Scan for the cell matching the given text and deliver its [x, y] coordinate at center. 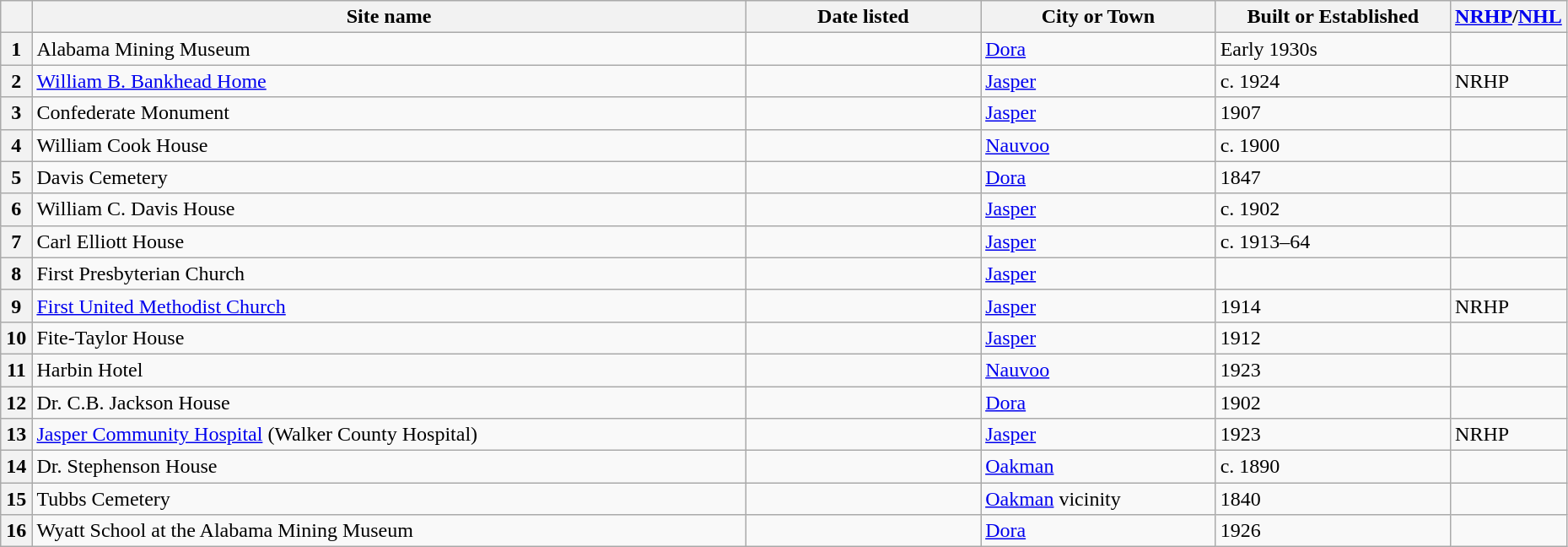
c. 1900 [1333, 145]
Tubbs Cemetery [389, 499]
12 [17, 403]
11 [17, 370]
Dr. Stephenson House [389, 467]
14 [17, 467]
Carl Elliott House [389, 241]
4 [17, 145]
8 [17, 273]
1914 [1333, 306]
1847 [1333, 177]
13 [17, 435]
First Presbyterian Church [389, 273]
First United Methodist Church [389, 306]
1 [17, 49]
2 [17, 81]
Confederate Monument [389, 113]
Date listed [863, 17]
Built or Established [1333, 17]
15 [17, 499]
1907 [1333, 113]
Dr. C.B. Jackson House [389, 403]
9 [17, 306]
5 [17, 177]
1912 [1333, 338]
Fite-Taylor House [389, 338]
Early 1930s [1333, 49]
Oakman [1098, 467]
c. 1924 [1333, 81]
16 [17, 531]
William B. Bankhead Home [389, 81]
7 [17, 241]
1926 [1333, 531]
Alabama Mining Museum [389, 49]
Wyatt School at the Alabama Mining Museum [389, 531]
Oakman vicinity [1098, 499]
Site name [389, 17]
Harbin Hotel [389, 370]
NRHP/NHL [1509, 17]
1902 [1333, 403]
Jasper Community Hospital (Walker County Hospital) [389, 435]
10 [17, 338]
City or Town [1098, 17]
William Cook House [389, 145]
c. 1902 [1333, 209]
Davis Cemetery [389, 177]
c. 1913–64 [1333, 241]
c. 1890 [1333, 467]
6 [17, 209]
William C. Davis House [389, 209]
3 [17, 113]
1840 [1333, 499]
